Find where the given text appears and provide that cell's center as (x, y) coordinate. 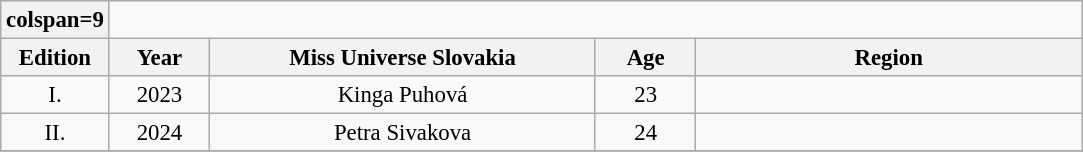
II. (55, 133)
Age (646, 58)
23 (646, 95)
Petra Sivakova (403, 133)
Edition (55, 58)
colspan=9 (55, 20)
Year (160, 58)
Miss Universe Slovakia (403, 58)
I. (55, 95)
Region (889, 58)
Kinga Puhová (403, 95)
2024 (160, 133)
2023 (160, 95)
24 (646, 133)
